Extract the (x, y) coordinate from the center of the cell holding the provided text.  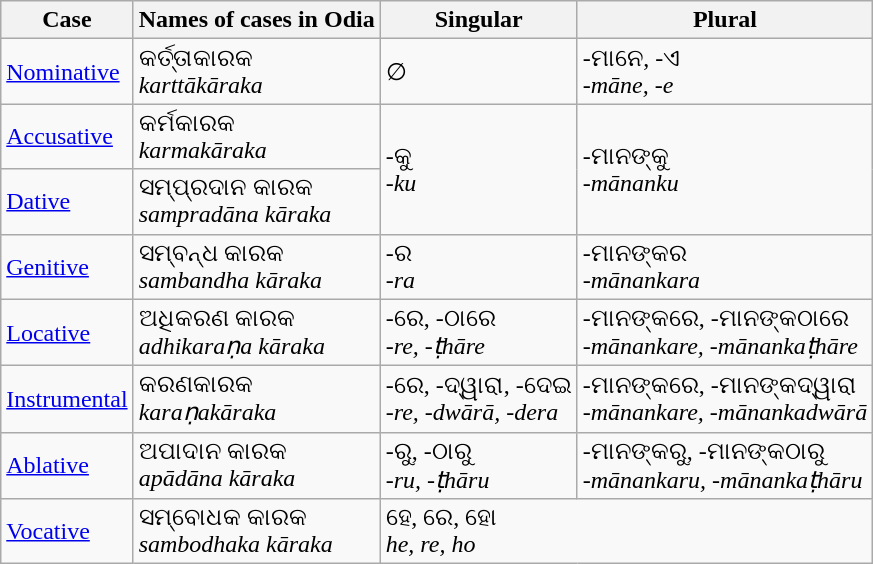
ସମ୍ପ୍ରଦାନ କାରକsampradāna kāraka (256, 202)
Genitive (67, 266)
∅ (478, 72)
-କୁ-ku (478, 169)
Nominative (67, 72)
କର୍ମକାରକkarmakāraka (256, 136)
କରଣକାରକkaraṇakāraka (256, 400)
Singular (478, 20)
-ରେ, -ଠାରେ-re, -ṭhāre (478, 332)
ହେ, ରେ, ହୋhe, re, ho (626, 532)
-ମାନେ, -ଏ -māne, -e (724, 72)
Instrumental (67, 400)
ସମ୍ବୋଧକ କାରକsambodhaka kāraka (256, 532)
-ରେ, -ଦ୍ୱାରା, -ଦେଇ-re, -dwārā, -dera (478, 400)
Names of cases in Odia (256, 20)
-ମାନଙ୍କୁ-mānanku (724, 169)
-ମାନଙ୍କର-mānankara (724, 266)
Locative (67, 332)
Vocative (67, 532)
-ମାନଙ୍କରୁ, -ମାନଙ୍କଠାରୁ-mānankaru, -mānankaṭhāru (724, 466)
କର୍ତ୍ତାକାରକkarttākāraka (256, 72)
-ମାନଙ୍କରେ, -ମାନଙ୍କଦ୍ୱାରା-mānankare, -mānankadwārā (724, 400)
Accusative (67, 136)
Case (67, 20)
ସମ୍ବନ୍ଧ କାରକsambandha kāraka (256, 266)
ଅପାଦାନ କାରକapādāna kāraka (256, 466)
-ମାନଙ୍କରେ, -ମାନଙ୍କଠାରେ-mānankare, -mānankaṭhāre (724, 332)
Plural (724, 20)
-ରୁ, -ଠାରୁ-ru, -ṭhāru (478, 466)
-ର-ra (478, 266)
Ablative (67, 466)
Dative (67, 202)
ଅଧିକରଣ କାରକadhikaraṇa kāraka (256, 332)
